Output the (X, Y) coordinate of the center of the cell containing the given text.  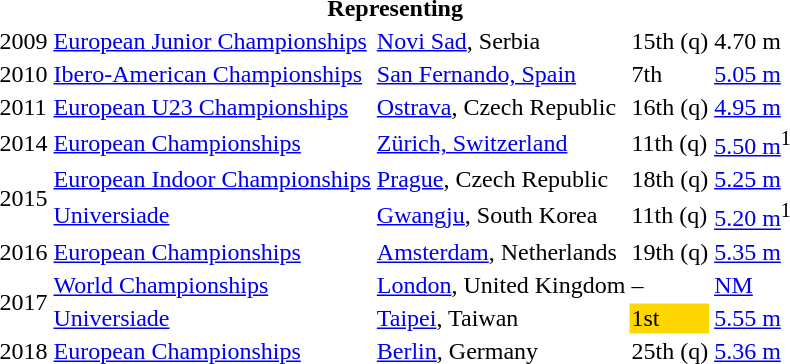
Amsterdam, Netherlands (501, 252)
Gwangju, South Korea (501, 215)
San Fernando, Spain (501, 74)
Taipei, Taiwan (501, 318)
Zürich, Switzerland (501, 143)
Novi Sad, Serbia (501, 41)
European Indoor Championships (212, 179)
18th (q) (670, 179)
7th (670, 74)
Prague, Czech Republic (501, 179)
Ostrava, Czech Republic (501, 107)
World Championships (212, 285)
1st (670, 318)
European Junior Championships (212, 41)
15th (q) (670, 41)
16th (q) (670, 107)
Ibero-American Championships (212, 74)
London, United Kingdom (501, 285)
European U23 Championships (212, 107)
– (670, 285)
19th (q) (670, 252)
